From the cell containing the given text, extract its center point as (x, y) coordinate. 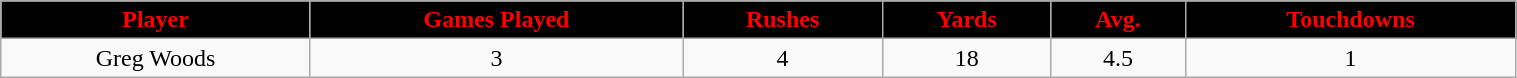
1 (1350, 58)
Yards (967, 20)
Player (156, 20)
4.5 (1118, 58)
Avg. (1118, 20)
Games Played (496, 20)
Touchdowns (1350, 20)
4 (783, 58)
Rushes (783, 20)
3 (496, 58)
18 (967, 58)
Greg Woods (156, 58)
